Identify which cell holds the provided text, then report its (x, y) central coordinate. 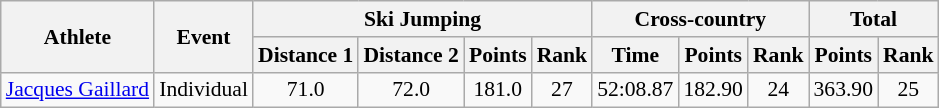
Ski Jumping (422, 19)
71.0 (306, 90)
24 (778, 90)
Individual (204, 90)
363.90 (842, 90)
Time (635, 55)
182.90 (712, 90)
72.0 (410, 90)
52:08.87 (635, 90)
Distance 1 (306, 55)
Distance 2 (410, 55)
Athlete (78, 36)
27 (562, 90)
25 (908, 90)
181.0 (498, 90)
Jacques Gaillard (78, 90)
Event (204, 36)
Cross-country (700, 19)
Total (873, 19)
